Output the (x, y) coordinate of the center of the cell containing the given text.  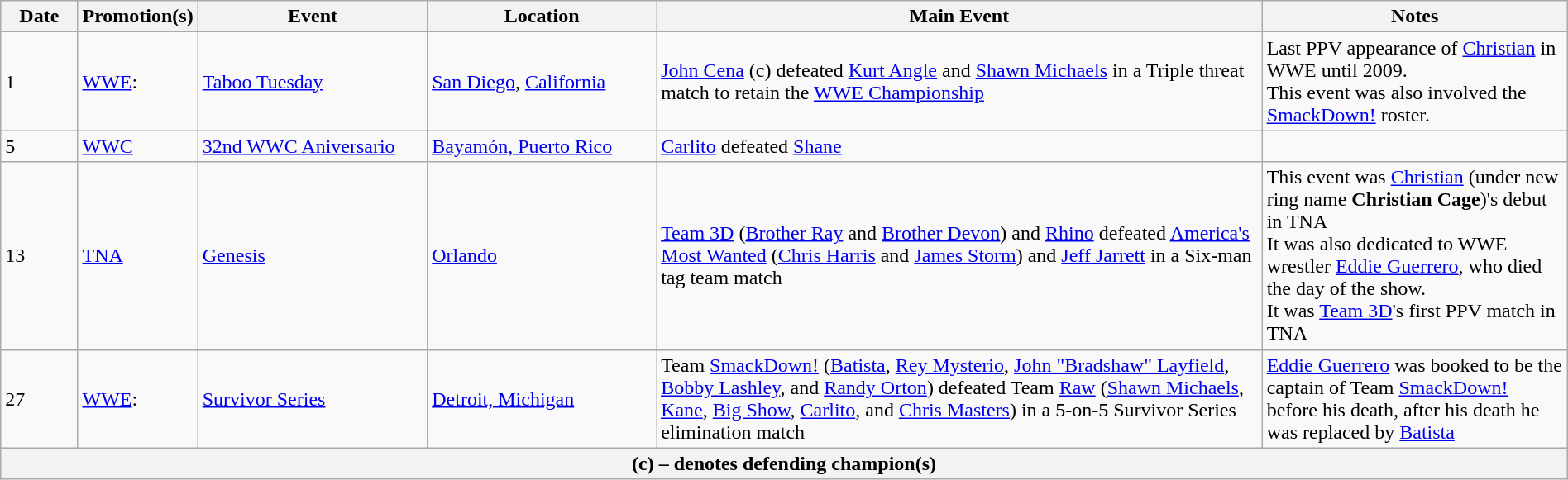
Date (40, 17)
32nd WWC Aniversario (313, 146)
Detroit, Michigan (543, 398)
Orlando (543, 256)
13 (40, 256)
WWC (137, 146)
Location (543, 17)
27 (40, 398)
Promotion(s) (137, 17)
San Diego, California (543, 81)
Genesis (313, 256)
1 (40, 81)
5 (40, 146)
Eddie Guerrero was booked to be the captain of Team SmackDown! before his death, after his death he was replaced by Batista (1414, 398)
Notes (1414, 17)
Bayamón, Puerto Rico (543, 146)
John Cena (c) defeated Kurt Angle and Shawn Michaels in a Triple threat match to retain the WWE Championship (959, 81)
Last PPV appearance of Christian in WWE until 2009. This event was also involved the SmackDown! roster. (1414, 81)
Main Event (959, 17)
Carlito defeated Shane (959, 146)
Survivor Series (313, 398)
Event (313, 17)
TNA (137, 256)
(c) – denotes defending champion(s) (784, 463)
Taboo Tuesday (313, 81)
